Return the (X, Y) coordinate for the center point of the cell that contains the specified text.  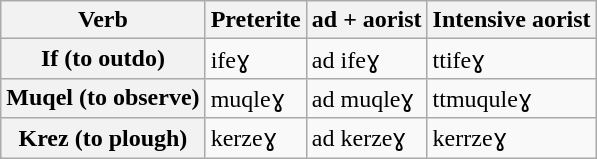
muqleɣ (256, 98)
ad ifeɣ (366, 59)
If (to outdo) (103, 59)
Verb (103, 20)
ad + aorist (366, 20)
ttmuquleɣ (512, 98)
Muqel (to observe) (103, 98)
kerrzeɣ (512, 138)
Krez (to plough) (103, 138)
ad muqleɣ (366, 98)
ad kerzeɣ (366, 138)
kerzeɣ (256, 138)
ifeɣ (256, 59)
ttifeɣ (512, 59)
Preterite (256, 20)
Intensive aorist (512, 20)
